Provide the [x, y] coordinate of the cell's center where the given text is located.  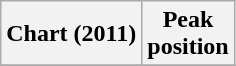
Peakposition [188, 34]
Chart (2011) [72, 34]
